Detect which cell encompasses the target text, then output its [x, y] center coordinate. 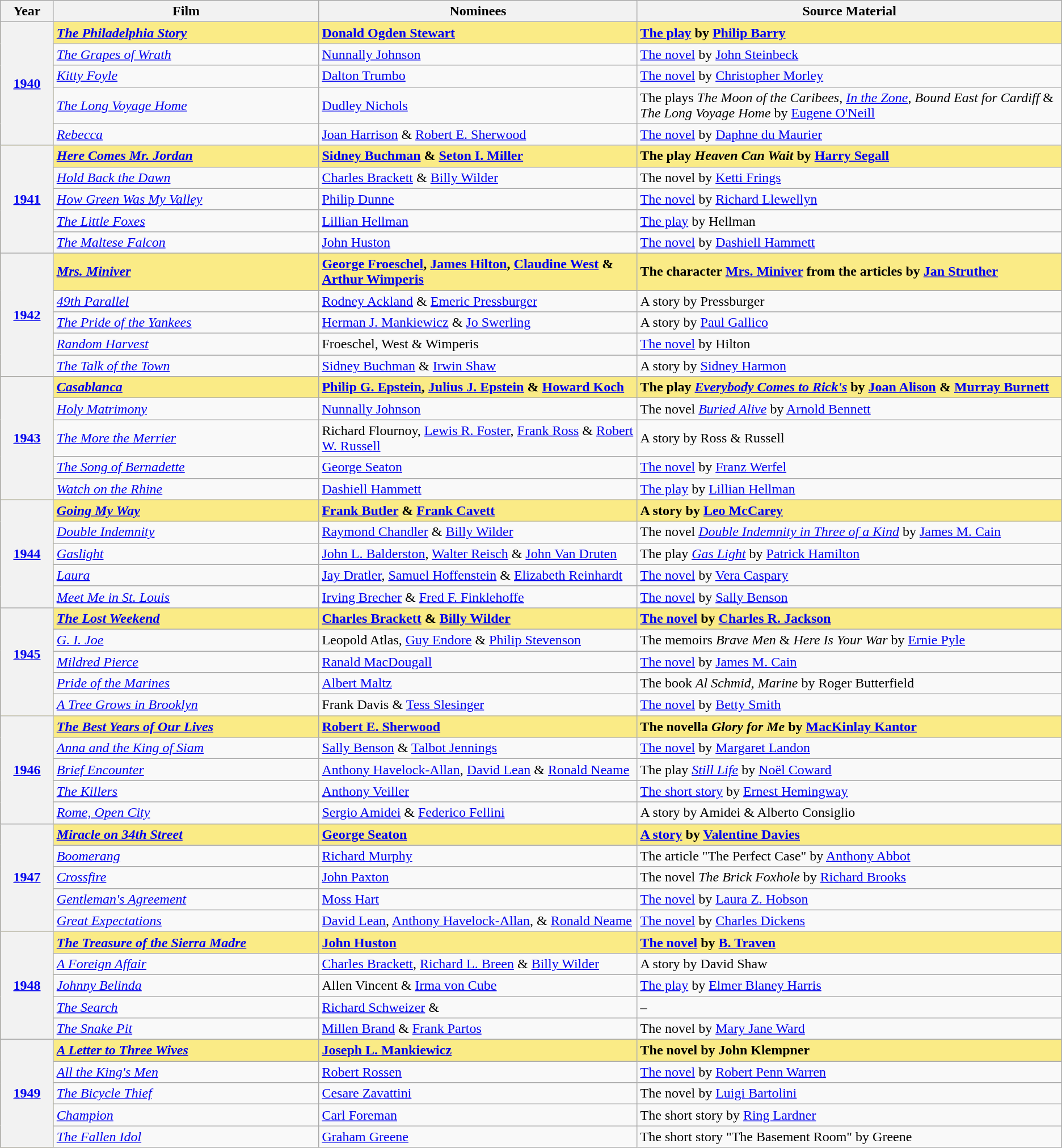
The Pride of the Yankees [186, 323]
Richard Flournoy, Lewis R. Foster, Frank Ross & Robert W. Russell [478, 438]
Sidney Buchman & Irwin Shaw [478, 366]
The novel by Christopher Morley [849, 76]
Cesare Zavattini [478, 1094]
Dashiell Hammett [478, 489]
Frank Butler & Frank Cavett [478, 510]
Going My Way [186, 510]
The book Al Schmid, Marine by Roger Butterfield [849, 683]
The novel by Franz Werfel [849, 467]
Albert Maltz [478, 683]
A story by Leo McCarey [849, 510]
Brief Encounter [186, 770]
The novel by Margaret Landon [849, 748]
Robert E. Sherwood [478, 727]
Robert Rossen [478, 1072]
The Killers [186, 791]
The play Still Life by Noël Coward [849, 770]
Richard Schweizer & [478, 1007]
The novel Double Indemnity in Three of a Kind by James M. Cain [849, 532]
The short story by Ernest Hemingway [849, 791]
The plays The Moon of the Caribees, In the Zone, Bound East for Cardiff & The Long Voyage Home by Eugene O'Neill [849, 105]
The Talk of the Town [186, 366]
Jay Dratler, Samuel Hoffenstein & Elizabeth Reinhardt [478, 575]
Graham Greene [478, 1137]
John Paxton [478, 877]
Hold Back the Dawn [186, 178]
The novel by John Klempner [849, 1050]
The article "The Perfect Case" by Anthony Abbot [849, 856]
Froeschel, West & Wimperis [478, 344]
The novel by Betty Smith [849, 705]
Leopold Atlas, Guy Endore & Philip Stevenson [478, 640]
The novel by Robert Penn Warren [849, 1072]
A story by Sidney Harmon [849, 366]
The Grapes of Wrath [186, 54]
Dalton Trumbo [478, 76]
The novel by Mary Jane Ward [849, 1029]
Random Harvest [186, 344]
Sally Benson & Talbot Jennings [478, 748]
The Maltese Falcon [186, 242]
The Long Voyage Home [186, 105]
Gaslight [186, 554]
Irving Brecher & Fred F. Finklehoffe [478, 597]
Champion [186, 1115]
The More the Merrier [186, 438]
The novel by Laura Z. Hobson [849, 899]
Double Indemnity [186, 532]
1948 [27, 985]
Boomerang [186, 856]
The novel by Hilton [849, 344]
Meet Me in St. Louis [186, 597]
The character Mrs. Miniver from the articles by Jan Struther [849, 271]
The Best Years of Our Lives [186, 727]
Donald Ogden Stewart [478, 33]
The Search [186, 1007]
Joan Harrison & Robert E. Sherwood [478, 134]
A Foreign Affair [186, 964]
Sidney Buchman & Seton I. Miller [478, 156]
The novella Glory for Me by MacKinlay Kantor [849, 727]
Source Material [849, 11]
The novel by Sally Benson [849, 597]
The novel by Ketti Frings [849, 178]
All the King's Men [186, 1072]
The Treasure of the Sierra Madre [186, 942]
Anthony Veiller [478, 791]
The novel by Dashiell Hammett [849, 242]
Miracle on 34th Street [186, 834]
The Little Foxes [186, 221]
1940 [27, 84]
Kitty Foyle [186, 76]
The novel by James M. Cain [849, 662]
The memoirs Brave Men & Here Is Your War by Ernie Pyle [849, 640]
A story by David Shaw [849, 964]
Richard Murphy [478, 856]
A story by Paul Gallico [849, 323]
A story by Ross & Russell [849, 438]
Rebecca [186, 134]
The novel Buried Alive by Arnold Bennett [849, 409]
Rodney Ackland & Emeric Pressburger [478, 301]
Allen Vincent & Irma von Cube [478, 985]
Holy Matrimony [186, 409]
The novel by John Steinbeck [849, 54]
The play by Hellman [849, 221]
Frank Davis & Tess Slesinger [478, 705]
A Letter to Three Wives [186, 1050]
A story by Pressburger [849, 301]
Nominees [478, 11]
The novel by Charles Dickens [849, 921]
Mrs. Miniver [186, 271]
Raymond Chandler & Billy Wilder [478, 532]
The novel by Luigi Bartolini [849, 1094]
The Snake Pit [186, 1029]
The novel by Richard Llewellyn [849, 199]
The novel by Vera Caspary [849, 575]
Ranald MacDougall [478, 662]
Johnny Belinda [186, 985]
The novel The Brick Foxhole by Richard Brooks [849, 877]
G. I. Joe [186, 640]
Film [186, 11]
Dudley Nichols [478, 105]
Philip Dunne [478, 199]
A story by Amidei & Alberto Consiglio [849, 813]
Carl Foreman [478, 1115]
1946 [27, 770]
Herman J. Mankiewicz & Jo Swerling [478, 323]
The novel by Daphne du Maurier [849, 134]
The short story "The Basement Room" by Greene [849, 1137]
The play by Elmer Blaney Harris [849, 985]
Charles Brackett, Richard L. Breen & Billy Wilder [478, 964]
Here Comes Mr. Jordan [186, 156]
1942 [27, 314]
Pride of the Marines [186, 683]
A story by Valentine Davies [849, 834]
Sergio Amidei & Federico Fellini [478, 813]
1945 [27, 661]
Anthony Havelock-Allan, David Lean & Ronald Neame [478, 770]
The Lost Weekend [186, 618]
The play Gas Light by Patrick Hamilton [849, 554]
Millen Brand & Frank Partos [478, 1029]
Moss Hart [478, 899]
The Bicycle Thief [186, 1094]
The Fallen Idol [186, 1137]
Casablanca [186, 387]
Watch on the Rhine [186, 489]
1941 [27, 199]
Lillian Hellman [478, 221]
Year [27, 11]
Joseph L. Mankiewicz [478, 1050]
1943 [27, 438]
The play by Lillian Hellman [849, 489]
Laura [186, 575]
Gentleman's Agreement [186, 899]
David Lean, Anthony Havelock-Allan, & Ronald Neame [478, 921]
The Song of Bernadette [186, 467]
Philip G. Epstein, Julius J. Epstein & Howard Koch [478, 387]
The play by Philip Barry [849, 33]
George Froeschel, James Hilton, Claudine West & Arthur Wimperis [478, 271]
Rome, Open City [186, 813]
Great Expectations [186, 921]
The novel by B. Traven [849, 942]
1947 [27, 877]
The Philadelphia Story [186, 33]
Crossfire [186, 877]
Anna and the King of Siam [186, 748]
49th Parallel [186, 301]
– [849, 1007]
Mildred Pierce [186, 662]
The novel by Charles R. Jackson [849, 618]
The play Everybody Comes to Rick's by Joan Alison & Murray Burnett [849, 387]
How Green Was My Valley [186, 199]
The play Heaven Can Wait by Harry Segall [849, 156]
John L. Balderston, Walter Reisch & John Van Druten [478, 554]
1949 [27, 1094]
The short story by Ring Lardner [849, 1115]
1944 [27, 554]
A Tree Grows in Brooklyn [186, 705]
